Determine the [X, Y] coordinate at the center of the cell enclosing the given text.  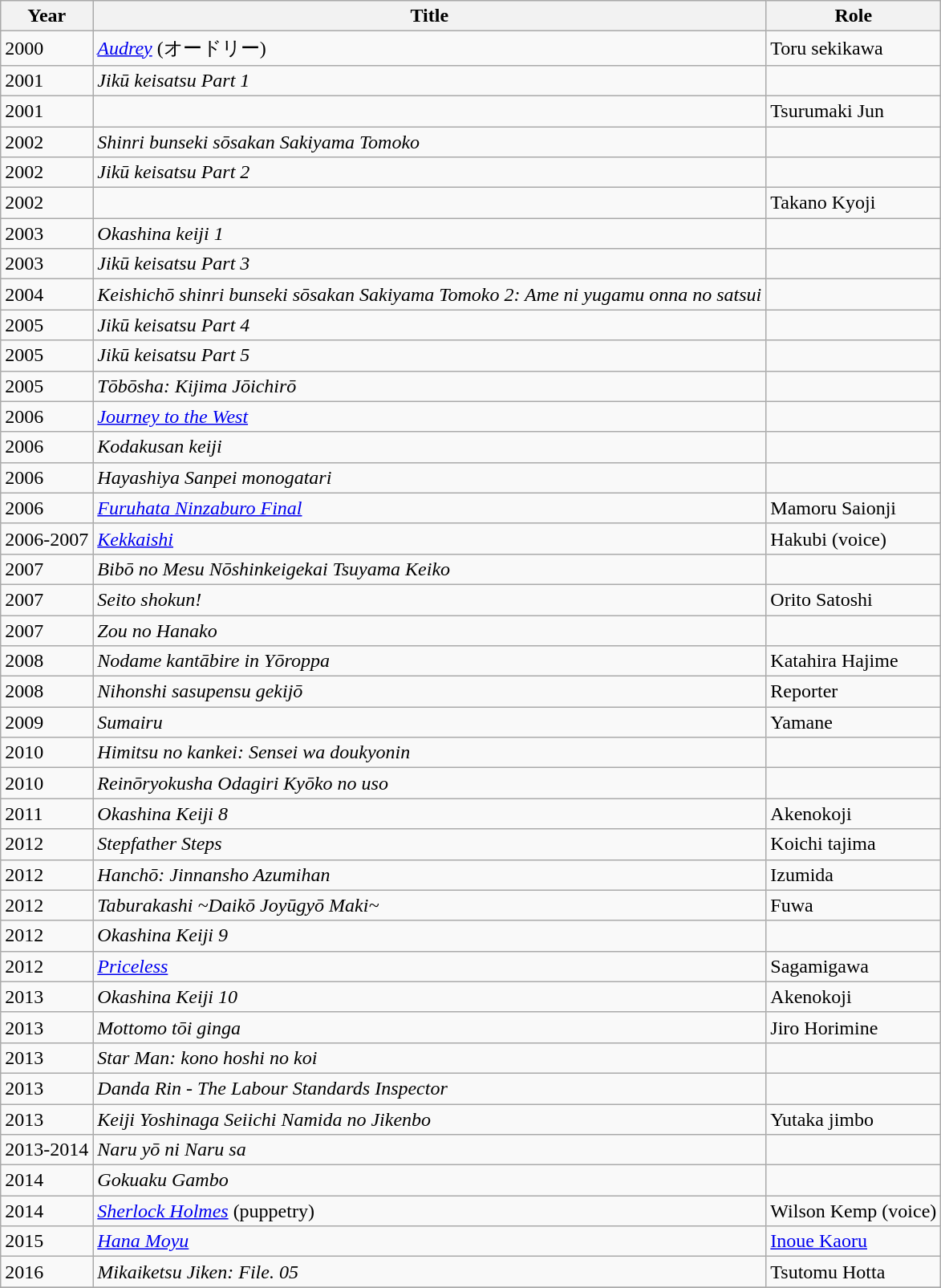
Inoue Kaoru [854, 1241]
Sherlock Holmes (puppetry) [430, 1211]
Priceless [430, 966]
Yutaka jimbo [854, 1119]
2016 [47, 1272]
Journey to the West [430, 416]
Fuwa [854, 905]
Kodakusan keiji [430, 447]
Jikū keisatsu Part 4 [430, 325]
Wilson Kemp (voice) [854, 1211]
Naru yō ni Naru sa [430, 1150]
Kekkaishi [430, 538]
Tsutomu Hotta [854, 1272]
Shinri bunseki sōsakan Sakiyama Tomoko [430, 142]
Mamoru Saionji [854, 508]
Izumida [854, 875]
Audrey (オードリー) [430, 48]
Okashina Keiji 9 [430, 936]
Role [854, 16]
Hana Moyu [430, 1241]
Okashina Keiji 8 [430, 814]
2015 [47, 1241]
Year [47, 16]
Jikū keisatsu Part 3 [430, 264]
Yamane [854, 722]
2000 [47, 48]
Sagamigawa [854, 966]
Keishichō shinri bunseki sōsakan Sakiyama Tomoko 2: Ame ni yugamu onna no satsui [430, 295]
Himitsu no kankei: Sensei wa doukyonin [430, 753]
Mikaiketsu Jiken: File. 05 [430, 1272]
Hanchō: Jinnansho Azumihan [430, 875]
Title [430, 16]
Gokuaku Gambo [430, 1180]
Tōbōsha: Kijima Jōichirō [430, 386]
Nihonshi sasupensu gekijō [430, 692]
Toru sekikawa [854, 48]
Star Man: kono hoshi no koi [430, 1058]
Reporter [854, 692]
Sumairu [430, 722]
Okashina Keiji 10 [430, 997]
Hayashiya Sanpei monogatari [430, 477]
Jikū keisatsu Part 5 [430, 356]
Stepfather Steps [430, 844]
Jikū keisatsu Part 2 [430, 173]
Orito Satoshi [854, 599]
Keiji Yoshinaga Seiichi Namida no Jikenbo [430, 1119]
Jikū keisatsu Part 1 [430, 80]
2004 [47, 295]
Okashina keiji 1 [430, 234]
2006-2007 [47, 538]
Jiro Horimine [854, 1027]
Koichi tajima [854, 844]
Bibō no Mesu Nōshinkeigekai Tsuyama Keiko [430, 569]
Zou no Hanako [430, 630]
Hakubi (voice) [854, 538]
2009 [47, 722]
Taburakashi ~Daikō Joyūgyō Maki~ [430, 905]
Reinōryokusha Odagiri Kyōko no uso [430, 783]
Danda Rin - The Labour Standards Inspector [430, 1088]
Katahira Hajime [854, 661]
Nodame kantābire in Yōroppa [430, 661]
2013-2014 [47, 1150]
Mottomo tōi ginga [430, 1027]
Tsurumaki Jun [854, 111]
Furuhata Ninzaburo Final [430, 508]
2011 [47, 814]
Takano Kyoji [854, 203]
Seito shokun! [430, 599]
